Return [x, y] of the center of cell containing provided text 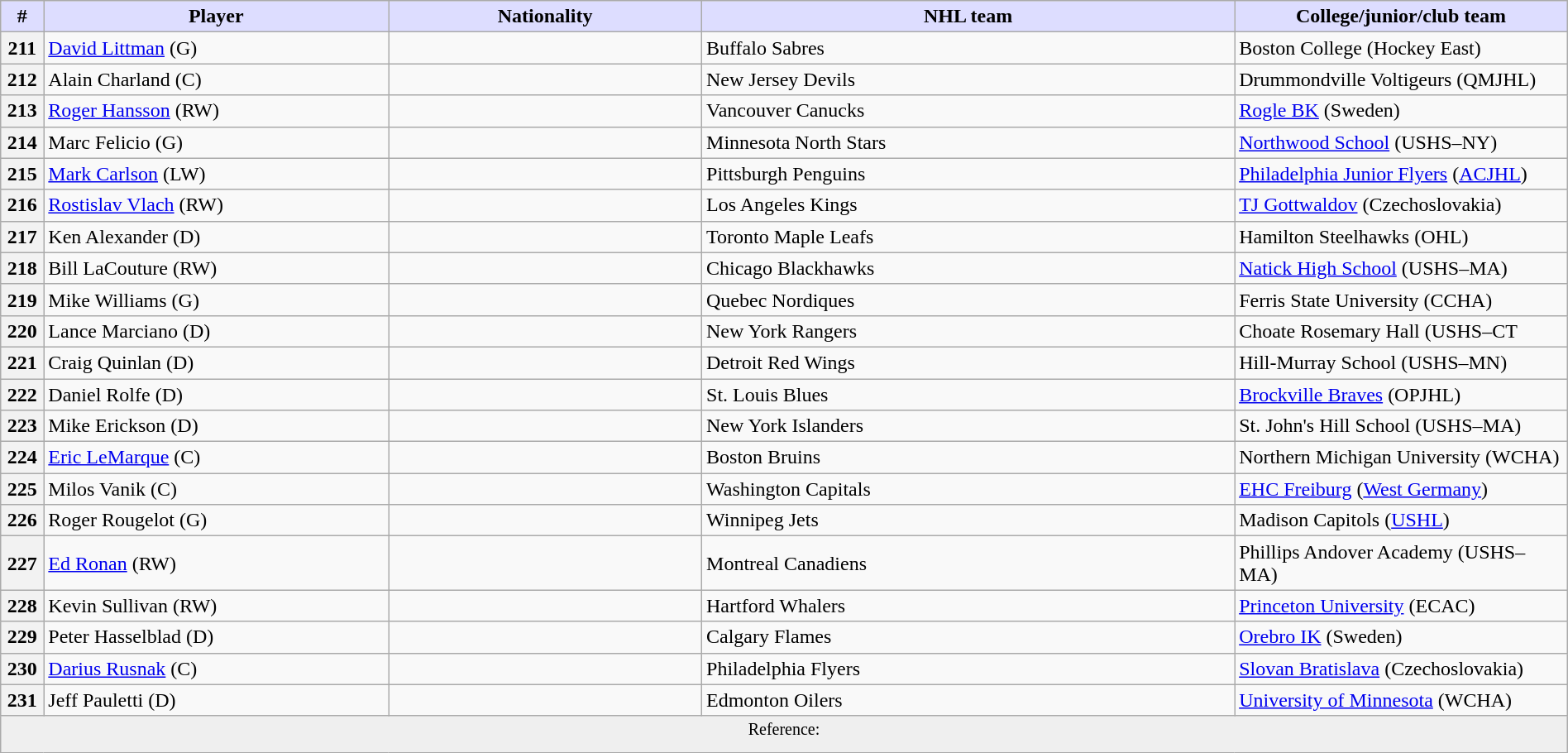
228 [22, 606]
Natick High School (USHS–MA) [1401, 268]
216 [22, 205]
Eric LeMarque (C) [217, 458]
Marc Felicio (G) [217, 142]
Vancouver Canucks [968, 111]
Rogle BK (Sweden) [1401, 111]
Phillips Andover Academy (USHS–MA) [1401, 563]
Northwood School (USHS–NY) [1401, 142]
219 [22, 300]
Edmonton Oilers [968, 700]
Madison Capitols (USHL) [1401, 520]
Ferris State University (CCHA) [1401, 300]
Mark Carlson (LW) [217, 174]
Roger Rougelot (G) [217, 520]
Daniel Rolfe (D) [217, 395]
TJ Gottwaldov (Czechoslovakia) [1401, 205]
Boston College (Hockey East) [1401, 48]
Ken Alexander (D) [217, 237]
Detroit Red Wings [968, 362]
227 [22, 563]
St. John's Hill School (USHS–MA) [1401, 426]
214 [22, 142]
217 [22, 237]
Quebec Nordiques [968, 300]
212 [22, 79]
Jeff Pauletti (D) [217, 700]
Hartford Whalers [968, 606]
Player [217, 17]
Philadelphia Junior Flyers (ACJHL) [1401, 174]
224 [22, 458]
230 [22, 669]
Craig Quinlan (D) [217, 362]
Rostislav Vlach (RW) [217, 205]
211 [22, 48]
St. Louis Blues [968, 395]
# [22, 17]
Choate Rosemary Hall (USHS–CT [1401, 331]
Alain Charland (C) [217, 79]
Montreal Canadiens [968, 563]
Boston Bruins [968, 458]
Bill LaCouture (RW) [217, 268]
Hamilton Steelhawks (OHL) [1401, 237]
Kevin Sullivan (RW) [217, 606]
EHC Freiburg (West Germany) [1401, 489]
218 [22, 268]
225 [22, 489]
New Jersey Devils [968, 79]
Mike Erickson (D) [217, 426]
Minnesota North Stars [968, 142]
Toronto Maple Leafs [968, 237]
David Littman (G) [217, 48]
221 [22, 362]
New York Rangers [968, 331]
Washington Capitals [968, 489]
222 [22, 395]
Lance Marciano (D) [217, 331]
University of Minnesota (WCHA) [1401, 700]
Milos Vanik (C) [217, 489]
Reference: [784, 735]
Nationality [546, 17]
Peter Hasselblad (D) [217, 637]
Orebro IK (Sweden) [1401, 637]
Princeton University (ECAC) [1401, 606]
Pittsburgh Penguins [968, 174]
Drummondville Voltigeurs (QMJHL) [1401, 79]
Buffalo Sabres [968, 48]
Northern Michigan University (WCHA) [1401, 458]
Ed Ronan (RW) [217, 563]
Chicago Blackhawks [968, 268]
229 [22, 637]
213 [22, 111]
Brockville Braves (OPJHL) [1401, 395]
Slovan Bratislava (Czechoslovakia) [1401, 669]
College/junior/club team [1401, 17]
215 [22, 174]
Calgary Flames [968, 637]
Hill-Murray School (USHS–MN) [1401, 362]
Mike Williams (G) [217, 300]
231 [22, 700]
Roger Hansson (RW) [217, 111]
220 [22, 331]
NHL team [968, 17]
Philadelphia Flyers [968, 669]
226 [22, 520]
Winnipeg Jets [968, 520]
Darius Rusnak (C) [217, 669]
New York Islanders [968, 426]
223 [22, 426]
Los Angeles Kings [968, 205]
